Output the [X, Y] coordinate of the center of the cell containing the given text.  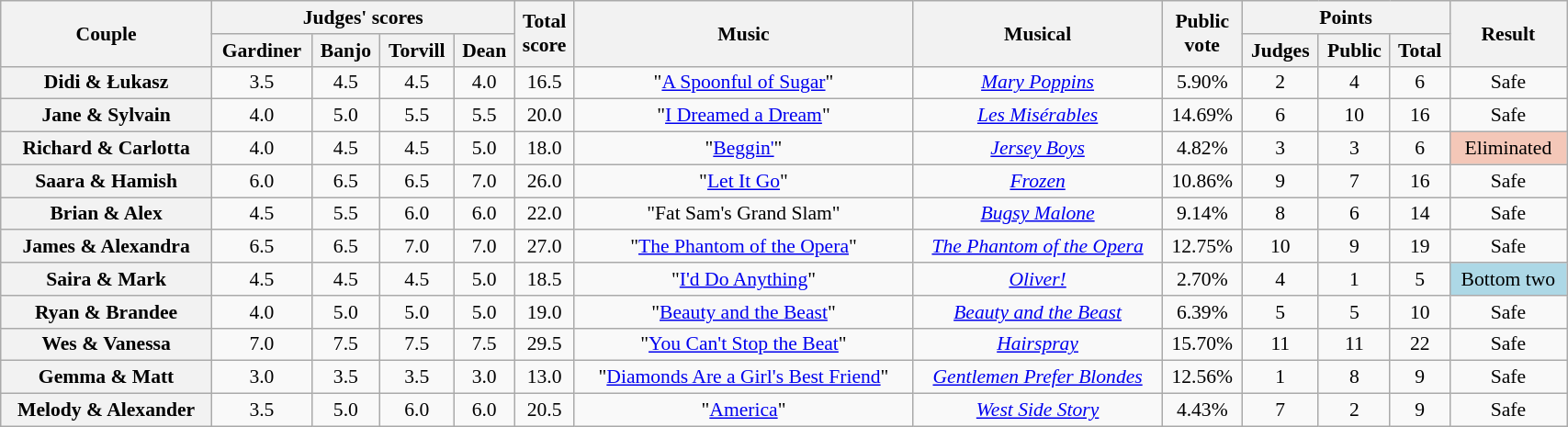
12.75% [1201, 247]
Wes & Vanessa [107, 344]
The Phantom of the Opera [1038, 247]
22.0 [544, 214]
Jane & Sylvain [107, 116]
"Beauty and the Beast" [744, 312]
Music [744, 33]
Didi & Łukasz [107, 83]
27.0 [544, 247]
Gentlemen Prefer Blondes [1038, 377]
Dean [484, 51]
"Diamonds Are a Girl's Best Friend" [744, 377]
Bugsy Malone [1038, 214]
Banjo [345, 51]
18.0 [544, 149]
Public [1354, 51]
Jersey Boys [1038, 149]
Richard & Carlotta [107, 149]
Judges' scores [363, 17]
15.70% [1201, 344]
20.5 [544, 410]
14 [1420, 214]
Bottom two [1508, 279]
Publicvote [1201, 33]
Result [1508, 33]
12.56% [1201, 377]
14.69% [1201, 116]
Mary Poppins [1038, 83]
Saira & Mark [107, 279]
22 [1420, 344]
Gardiner [261, 51]
Melody & Alexander [107, 410]
West Side Story [1038, 410]
"Fat Sam's Grand Slam" [744, 214]
19.0 [544, 312]
Torvill [417, 51]
4.82% [1201, 149]
"Let It Go" [744, 181]
"America" [744, 410]
"Beggin'" [744, 149]
Totalscore [544, 33]
10.86% [1201, 181]
Total [1420, 51]
"I'd Do Anything" [744, 279]
2.70% [1201, 279]
James & Alexandra [107, 247]
26.0 [544, 181]
16.5 [544, 83]
"A Spoonful of Sugar" [744, 83]
Frozen [1038, 181]
4.43% [1201, 410]
Hairspray [1038, 344]
20.0 [544, 116]
13.0 [544, 377]
Eliminated [1508, 149]
29.5 [544, 344]
Brian & Alex [107, 214]
18.5 [544, 279]
6.39% [1201, 312]
9.14% [1201, 214]
Musical [1038, 33]
Gemma & Matt [107, 377]
"The Phantom of the Opera" [744, 247]
Judges [1280, 51]
Ryan & Brandee [107, 312]
Les Misérables [1038, 116]
Saara & Hamish [107, 181]
Beauty and the Beast [1038, 312]
19 [1420, 247]
Points [1346, 17]
Couple [107, 33]
"You Can't Stop the Beat" [744, 344]
"I Dreamed a Dream" [744, 116]
5.90% [1201, 83]
Oliver! [1038, 279]
